Find where the given text appears and provide that cell's center as [x, y] coordinate. 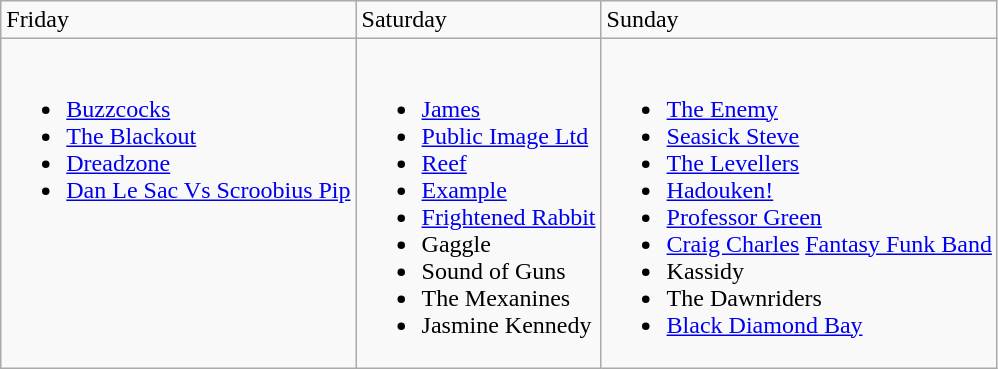
BuzzcocksThe BlackoutDreadzoneDan Le Sac Vs Scroobius Pip [178, 204]
Saturday [478, 20]
The EnemySeasick SteveThe LevellersHadouken!Professor GreenCraig Charles Fantasy Funk BandKassidyThe DawnridersBlack Diamond Bay [799, 204]
JamesPublic Image LtdReefExampleFrightened RabbitGaggleSound of GunsThe MexaninesJasmine Kennedy [478, 204]
Sunday [799, 20]
Friday [178, 20]
